Locate the cell with the specified text and output its (X, Y) center coordinate. 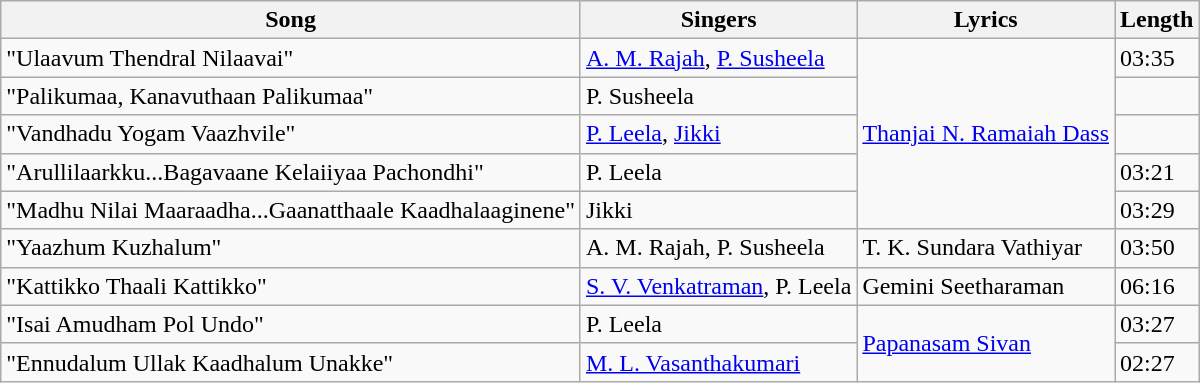
03:35 (1157, 58)
03:27 (1157, 324)
P. Susheela (718, 96)
"Isai Amudham Pol Undo" (291, 324)
P. Leela, Jikki (718, 134)
Length (1157, 20)
Lyrics (986, 20)
06:16 (1157, 286)
03:29 (1157, 210)
T. K. Sundara Vathiyar (986, 248)
Jikki (718, 210)
"Ennudalum Ullak Kaadhalum Unakke" (291, 362)
03:21 (1157, 172)
"Palikumaa, Kanavuthaan Palikumaa" (291, 96)
Papanasam Sivan (986, 343)
Singers (718, 20)
Song (291, 20)
"Kattikko Thaali Kattikko" (291, 286)
S. V. Venkatraman, P. Leela (718, 286)
M. L. Vasanthakumari (718, 362)
Gemini Seetharaman (986, 286)
Thanjai N. Ramaiah Dass (986, 134)
"Ulaavum Thendral Nilaavai" (291, 58)
"Arullilaarkku...Bagavaane Kelaiiyaa Pachondhi" (291, 172)
02:27 (1157, 362)
03:50 (1157, 248)
"Yaazhum Kuzhalum" (291, 248)
"Vandhadu Yogam Vaazhvile" (291, 134)
"Madhu Nilai Maaraadha...Gaanatthaale Kaadhalaaginene" (291, 210)
